Return the (x, y) coordinate for the center point of the cell that contains the specified text.  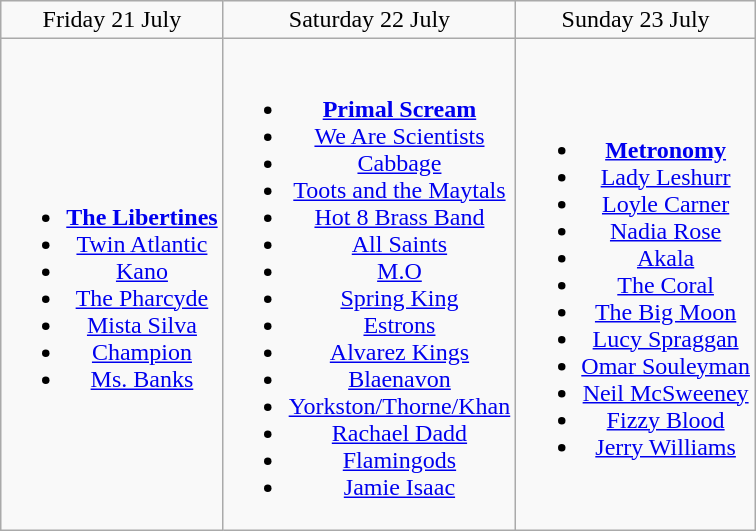
Sunday 23 July (636, 20)
Friday 21 July (112, 20)
The LibertinesTwin AtlanticKanoThe PharcydeMista SilvaChampionMs. Banks (112, 284)
MetronomyLady LeshurrLoyle CarnerNadia RoseAkalaThe CoralThe Big MoonLucy SpragganOmar SouleymanNeil McSweeneyFizzy BloodJerry Williams (636, 284)
Saturday 22 July (370, 20)
